Locate the cell with the specified text and output its (x, y) center coordinate. 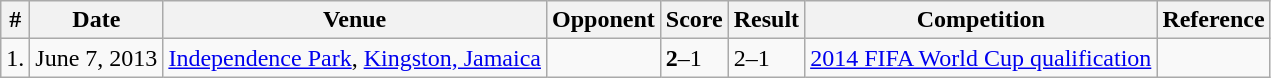
Venue (355, 20)
2014 FIFA World Cup qualification (981, 58)
Date (96, 20)
Result (766, 20)
Reference (1214, 20)
Competition (981, 20)
June 7, 2013 (96, 58)
Independence Park, Kingston, Jamaica (355, 58)
Score (694, 20)
Opponent (603, 20)
1. (16, 58)
# (16, 20)
